Scan for the cell matching the given text and deliver its [X, Y] coordinate at center. 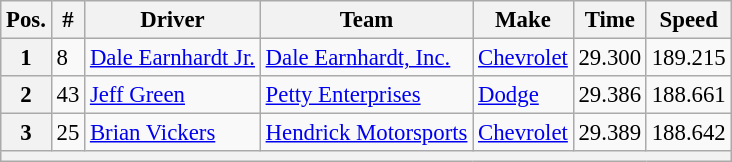
2 [26, 95]
Time [610, 20]
8 [68, 58]
29.300 [610, 58]
Jeff Green [173, 95]
3 [26, 133]
Team [366, 20]
Brian Vickers [173, 133]
Dodge [523, 95]
Make [523, 20]
189.215 [688, 58]
188.661 [688, 95]
188.642 [688, 133]
25 [68, 133]
Speed [688, 20]
Driver [173, 20]
Pos. [26, 20]
Dale Earnhardt Jr. [173, 58]
43 [68, 95]
Dale Earnhardt, Inc. [366, 58]
Petty Enterprises [366, 95]
1 [26, 58]
# [68, 20]
Hendrick Motorsports [366, 133]
29.389 [610, 133]
29.386 [610, 95]
